Output the (x, y) coordinate of the center of the cell containing the given text.  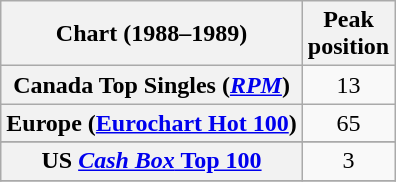
Peakposition (348, 34)
Canada Top Singles (RPM) (152, 85)
65 (348, 123)
13 (348, 85)
Chart (1988–1989) (152, 34)
US Cash Box Top 100 (152, 161)
Europe (Eurochart Hot 100) (152, 123)
3 (348, 161)
